Return (X, Y) of the center of cell containing provided text 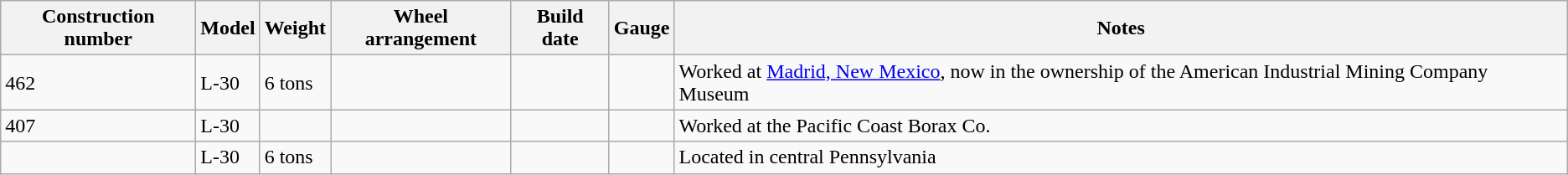
Model (228, 28)
Worked at the Pacific Coast Borax Co. (1121, 126)
Located in central Pennsylvania (1121, 157)
Wheel arrangement (421, 28)
462 (99, 82)
407 (99, 126)
Gauge (642, 28)
Notes (1121, 28)
Worked at Madrid, New Mexico, now in the ownership of the American Industrial Mining Company Museum (1121, 82)
Build date (560, 28)
Weight (295, 28)
Construction number (99, 28)
